From the cell containing the given text, extract its center point as [x, y] coordinate. 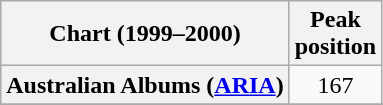
167 [335, 85]
Australian Albums (ARIA) [145, 85]
Peakposition [335, 34]
Chart (1999–2000) [145, 34]
